Detect which cell encompasses the target text, then output its [X, Y] center coordinate. 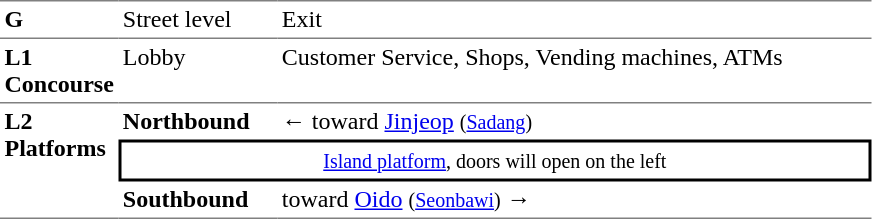
G [59, 19]
L2Platforms [59, 160]
Island platform, doors will open on the left [494, 161]
← toward Jinjeop (Sadang) [574, 121]
Street level [198, 19]
L1Concourse [59, 70]
Customer Service, Shops, Vending machines, ATMs [574, 70]
Northbound [198, 121]
Exit [574, 19]
Lobby [198, 70]
